From the cell containing the given text, extract its center point as (x, y) coordinate. 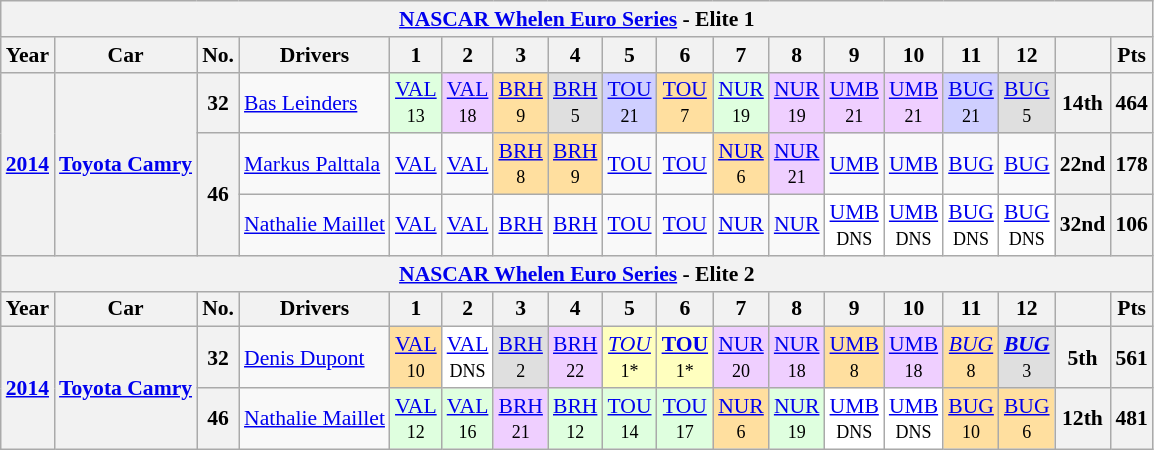
NUR20 (741, 358)
VAL18 (468, 102)
Denis Dupont (314, 358)
14th (1083, 102)
BUG10 (971, 418)
BRH22 (576, 358)
VAL12 (416, 418)
106 (1132, 226)
Bas Leinders (314, 102)
NASCAR Whelen Euro Series - Elite 1 (577, 19)
NASCAR Whelen Euro Series - Elite 2 (577, 274)
TOU21 (629, 102)
TOU14 (629, 418)
5th (1083, 358)
UMB8 (854, 358)
Markus Palttala (314, 164)
NUR18 (797, 358)
BUG6 (1027, 418)
BRH21 (520, 418)
BRH8 (520, 164)
TOU7 (686, 102)
BRH2 (520, 358)
561 (1132, 358)
VAL10 (416, 358)
UMB18 (914, 358)
32nd (1083, 226)
BUG8 (971, 358)
12th (1083, 418)
TOU17 (686, 418)
NUR21 (797, 164)
BRH5 (576, 102)
BUG21 (971, 102)
464 (1132, 102)
BRH12 (576, 418)
BUG5 (1027, 102)
VAL13 (416, 102)
VAL16 (468, 418)
VALDNS (468, 358)
BUG3 (1027, 358)
22nd (1083, 164)
481 (1132, 418)
178 (1132, 164)
